For the text-containing cell, return its midpoint in (X, Y) coordinate format. 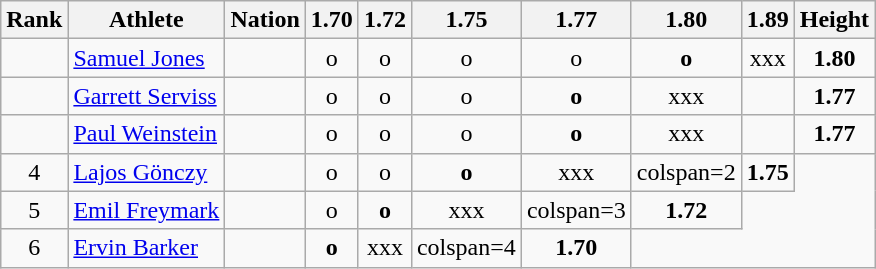
Paul Weinstein (146, 134)
1.89 (768, 20)
Rank (34, 20)
Nation (265, 20)
5 (34, 210)
Lajos Gönczy (146, 172)
6 (34, 248)
4 (34, 172)
Athlete (146, 20)
colspan=4 (466, 248)
Garrett Serviss (146, 96)
Ervin Barker (146, 248)
colspan=2 (686, 172)
Samuel Jones (146, 58)
Emil Freymark (146, 210)
Height (834, 20)
colspan=3 (576, 210)
